Return the [x, y] coordinate for the center point of the cell that contains the specified text.  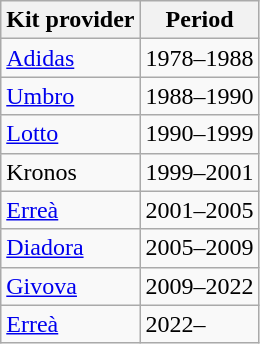
Lotto [70, 134]
1990–1999 [200, 134]
1999–2001 [200, 172]
Umbro [70, 96]
2001–2005 [200, 210]
2005–2009 [200, 248]
Givova [70, 286]
Kronos [70, 172]
1988–1990 [200, 96]
1978–1988 [200, 58]
2022– [200, 324]
Diadora [70, 248]
Adidas [70, 58]
Kit provider [70, 20]
2009–2022 [200, 286]
Period [200, 20]
